Locate the cell with the specified text and output its [X, Y] center coordinate. 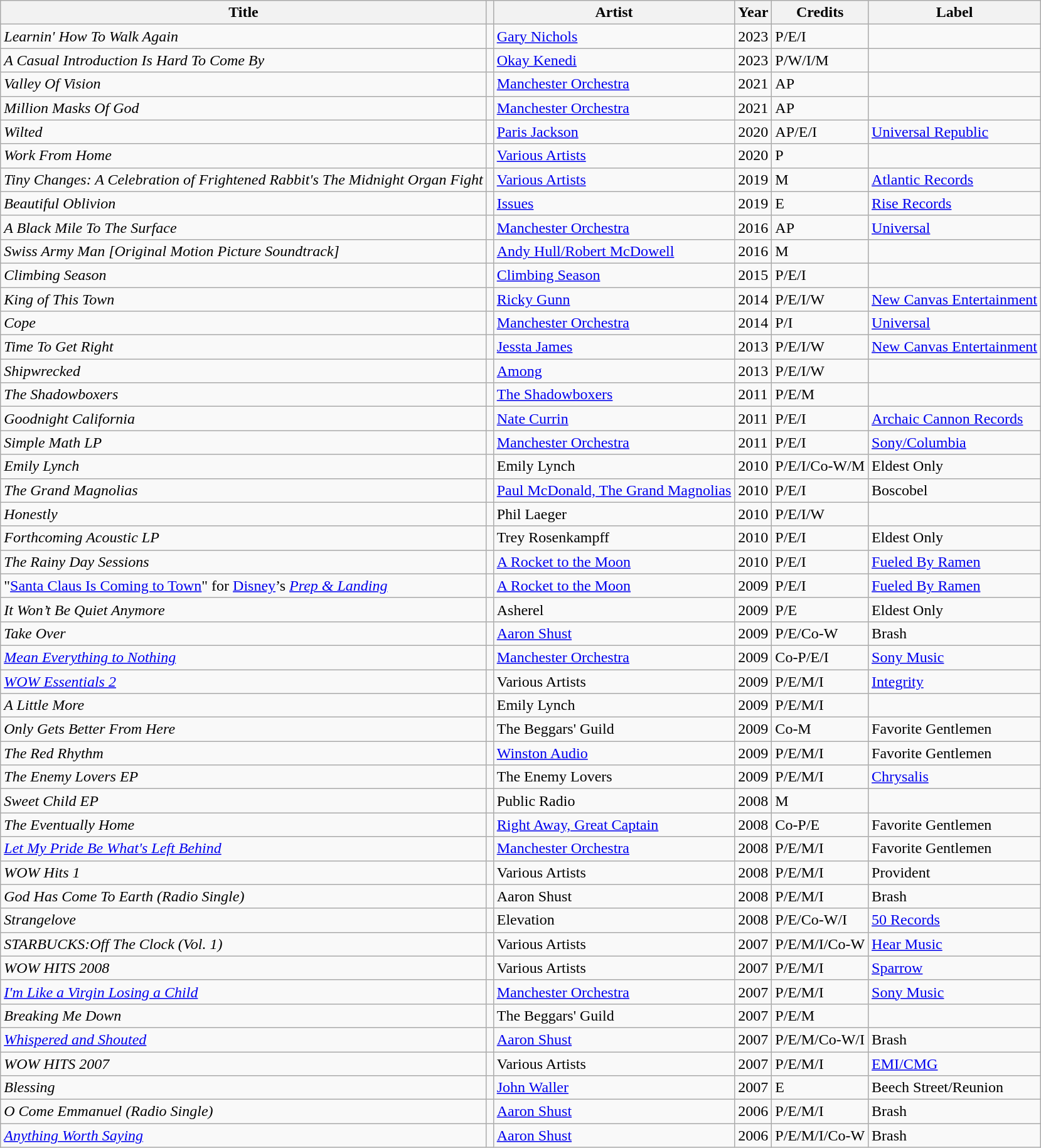
Boscobel [955, 490]
Only Gets Better From Here [243, 729]
Public Radio [614, 801]
Co-P/E [820, 825]
Simple Math LP [243, 443]
Artist [614, 13]
Mean Everything to Nothing [243, 657]
EMI/CMG [955, 1064]
50 Records [955, 920]
Trey Rosenkampff [614, 538]
Tiny Changes: A Celebration of Frightened Rabbit's The Midnight Organ Fight [243, 180]
Okay Kenedi [614, 60]
I'm Like a Virgin Losing a Child [243, 992]
Ricky Gunn [614, 299]
John Waller [614, 1088]
Let My Pride Be What's Left Behind [243, 849]
Year [753, 13]
The Eventually Home [243, 825]
Jessta James [614, 347]
Strangelove [243, 920]
Paris Jackson [614, 132]
WOW HITS 2008 [243, 968]
Andy Hull/Robert McDowell [614, 251]
Phil Laeger [614, 514]
Sweet Child EP [243, 801]
WOW HITS 2007 [243, 1064]
Valley Of Vision [243, 84]
Beech Street/Reunion [955, 1088]
King of This Town [243, 299]
P [820, 156]
Provident [955, 872]
Atlantic Records [955, 180]
Breaking Me Down [243, 1016]
Whispered and Shouted [243, 1039]
O Come Emmanuel (Radio Single) [243, 1112]
P/E/Co-W [820, 633]
P/I [820, 323]
Work From Home [243, 156]
P/E [820, 609]
Blessing [243, 1088]
Honestly [243, 514]
Label [955, 13]
Shipwrecked [243, 371]
Integrity [955, 681]
Co-P/E/I [820, 657]
Cope [243, 323]
2015 [753, 275]
STARBUCKS:Off The Clock (Vol. 1) [243, 944]
A Little More [243, 705]
Asherel [614, 609]
Paul McDonald, The Grand Magnolias [614, 490]
Forthcoming Acoustic LP [243, 538]
The Rainy Day Sessions [243, 562]
Take Over [243, 633]
A Black Mile To The Surface [243, 227]
Hear Music [955, 944]
Anything Worth Saying [243, 1135]
AP/E/I [820, 132]
P/E/Co-W/I [820, 920]
Swiss Army Man [Original Motion Picture Soundtrack] [243, 251]
Title [243, 13]
Goodnight California [243, 419]
Million Masks Of God [243, 108]
Gary Nichols [614, 36]
God Has Come To Earth (Radio Single) [243, 896]
Sony/Columbia [955, 443]
Learnin' How To Walk Again [243, 36]
P/E/M/Co-W/I [820, 1039]
"Santa Claus Is Coming to Town" for Disney’s Prep & Landing [243, 586]
P/E/I/Co-W/M [820, 466]
The Red Rhythm [243, 753]
Sparrow [955, 968]
Nate Currin [614, 419]
The Enemy Lovers [614, 777]
Archaic Cannon Records [955, 419]
Credits [820, 13]
Right Away, Great Captain [614, 825]
WOW Essentials 2 [243, 681]
P/W/I/M [820, 60]
The Enemy Lovers EP [243, 777]
It Won’t Be Quiet Anymore [243, 609]
Chrysalis [955, 777]
A Casual Introduction Is Hard To Come By [243, 60]
Winston Audio [614, 753]
Time To Get Right [243, 347]
Universal Republic [955, 132]
Beautiful Oblivion [243, 203]
WOW Hits 1 [243, 872]
Among [614, 371]
Rise Records [955, 203]
Wilted [243, 132]
Issues [614, 203]
Co-M [820, 729]
Elevation [614, 920]
The Grand Magnolias [243, 490]
